Output the [x, y] coordinate of the center of the cell containing the given text.  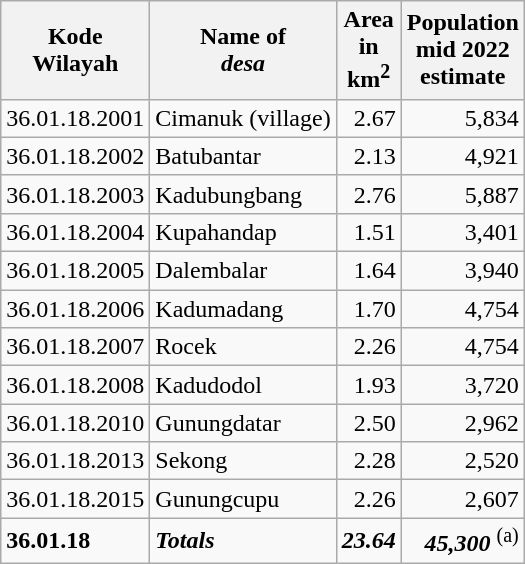
Kode Wilayah [76, 50]
3,940 [462, 271]
36.01.18.2010 [76, 423]
Batubantar [243, 156]
2.76 [368, 194]
Dalembalar [243, 271]
36.01.18.2015 [76, 499]
2,962 [462, 423]
36.01.18.2001 [76, 118]
1.70 [368, 309]
36.01.18.2003 [76, 194]
5,887 [462, 194]
23.64 [368, 540]
2.28 [368, 461]
4,921 [462, 156]
36.01.18.2008 [76, 385]
Kadudodol [243, 385]
5,834 [462, 118]
Area in km2 [368, 50]
2.50 [368, 423]
36.01.18.2002 [76, 156]
1.51 [368, 232]
2,607 [462, 499]
Kadubungbang [243, 194]
3,720 [462, 385]
2,520 [462, 461]
36.01.18.2005 [76, 271]
36.01.18.2007 [76, 347]
Populationmid 2022estimate [462, 50]
Gunungdatar [243, 423]
3,401 [462, 232]
2.67 [368, 118]
2.13 [368, 156]
Kadumadang [243, 309]
Kupahandap [243, 232]
36.01.18 [76, 540]
45,300 (a) [462, 540]
36.01.18.2004 [76, 232]
1.64 [368, 271]
Cimanuk (village) [243, 118]
36.01.18.2013 [76, 461]
Gunungcupu [243, 499]
Sekong [243, 461]
36.01.18.2006 [76, 309]
Totals [243, 540]
1.93 [368, 385]
Name of desa [243, 50]
Rocek [243, 347]
